Scan for the cell matching the given text and deliver its [x, y] coordinate at center. 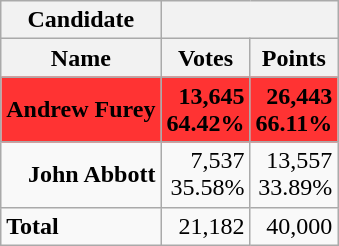
13,64564.42% [206, 110]
26,443 66.11% [294, 110]
Total [81, 226]
Points [294, 58]
7,53735.58% [206, 174]
John Abbott [81, 174]
Votes [206, 58]
21,182 [206, 226]
Andrew Furey [81, 110]
Candidate [81, 20]
Name [81, 58]
13,557 33.89% [294, 174]
40,000 [294, 226]
